Identify which cell holds the provided text, then report its [X, Y] central coordinate. 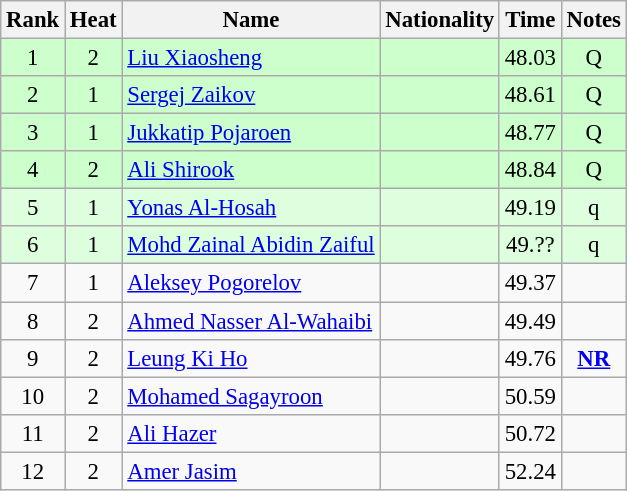
3 [33, 133]
Mohd Zainal Abidin Zaiful [251, 245]
NR [594, 358]
49.49 [530, 321]
Sergej Zaikov [251, 95]
12 [33, 471]
Leung Ki Ho [251, 358]
Mohamed Sagayroon [251, 396]
48.84 [530, 170]
Heat [94, 20]
49.37 [530, 283]
Ahmed Nasser Al-Wahaibi [251, 321]
Yonas Al-Hosah [251, 208]
4 [33, 170]
48.77 [530, 133]
49.76 [530, 358]
Ali Hazer [251, 433]
Aleksey Pogorelov [251, 283]
5 [33, 208]
6 [33, 245]
48.03 [530, 58]
50.59 [530, 396]
7 [33, 283]
Liu Xiaosheng [251, 58]
Jukkatip Pojaroen [251, 133]
Time [530, 20]
Ali Shirook [251, 170]
9 [33, 358]
50.72 [530, 433]
11 [33, 433]
Notes [594, 20]
48.61 [530, 95]
10 [33, 396]
49.19 [530, 208]
Name [251, 20]
52.24 [530, 471]
Rank [33, 20]
Nationality [440, 20]
8 [33, 321]
Amer Jasim [251, 471]
49.?? [530, 245]
